Scan for the cell matching the given text and deliver its [X, Y] coordinate at center. 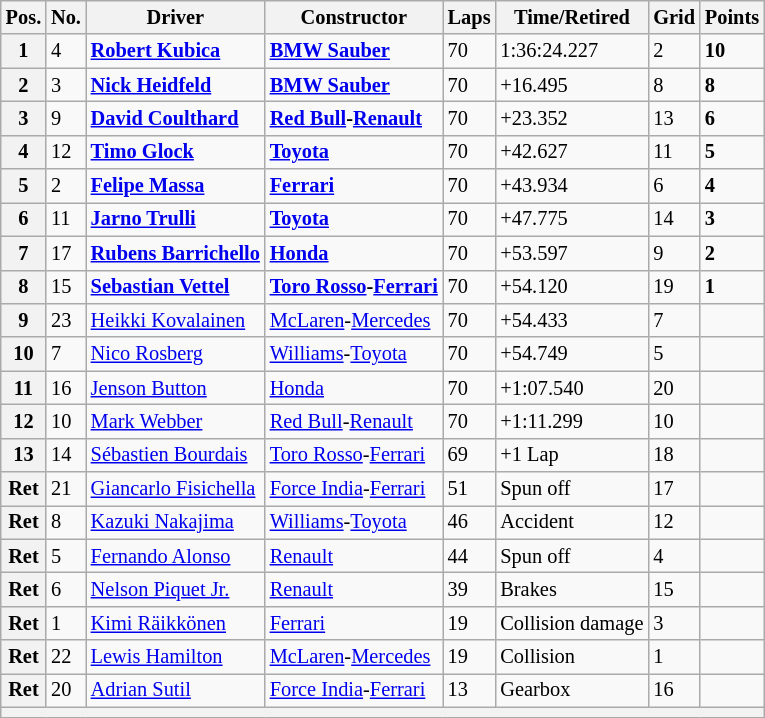
Kimi Räikkönen [176, 623]
Fernando Alonso [176, 556]
+23.352 [572, 118]
1:36:24.227 [572, 51]
Jarno Trulli [176, 219]
+1:07.540 [572, 388]
46 [470, 522]
Robert Kubica [176, 51]
Time/Retired [572, 17]
Collision [572, 657]
+54.749 [572, 354]
+54.433 [572, 320]
Kazuki Nakajima [176, 522]
Sebastian Vettel [176, 287]
Jenson Button [176, 388]
+47.775 [572, 219]
Collision damage [572, 623]
David Coulthard [176, 118]
+54.120 [572, 287]
18 [674, 455]
Grid [674, 17]
Giancarlo Fisichella [176, 489]
+16.495 [572, 85]
Felipe Massa [176, 186]
21 [66, 489]
Nick Heidfeld [176, 85]
Rubens Barrichello [176, 253]
Gearbox [572, 690]
Accident [572, 522]
Nelson Piquet Jr. [176, 589]
51 [470, 489]
+42.627 [572, 152]
Lewis Hamilton [176, 657]
Laps [470, 17]
No. [66, 17]
Heikki Kovalainen [176, 320]
+1:11.299 [572, 421]
Adrian Sutil [176, 690]
+43.934 [572, 186]
Mark Webber [176, 421]
Brakes [572, 589]
Timo Glock [176, 152]
+1 Lap [572, 455]
44 [470, 556]
Nico Rosberg [176, 354]
Points [732, 17]
22 [66, 657]
39 [470, 589]
+53.597 [572, 253]
69 [470, 455]
Driver [176, 17]
Sébastien Bourdais [176, 455]
Pos. [24, 17]
Constructor [354, 17]
23 [66, 320]
